Scan for the cell matching the given text and deliver its [x, y] coordinate at center. 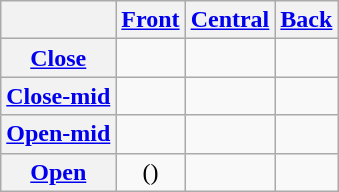
Open [58, 172]
Close [58, 58]
Open-mid [58, 134]
Back [306, 20]
() [150, 172]
Central [230, 20]
Close-mid [58, 96]
Front [150, 20]
